Locate the cell with the specified text and output its (X, Y) center coordinate. 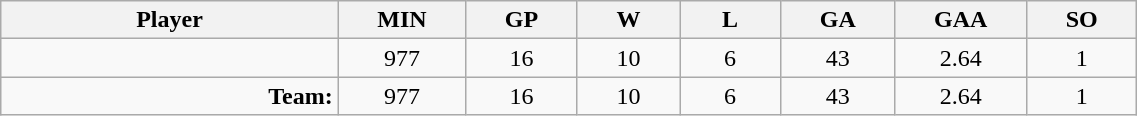
SO (1081, 20)
GAA (961, 20)
L (730, 20)
Team: (170, 96)
GA (838, 20)
W (628, 20)
MIN (402, 20)
GP (522, 20)
Player (170, 20)
